Capture the cell that displays the provided text and extract its (X, Y) central coordinate. 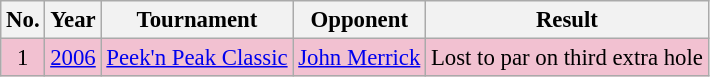
2006 (73, 58)
1 (23, 58)
Opponent (360, 20)
Result (568, 20)
Lost to par on third extra hole (568, 58)
Year (73, 20)
Peek'n Peak Classic (197, 58)
John Merrick (360, 58)
No. (23, 20)
Tournament (197, 20)
